For the text-containing cell, return its midpoint in [X, Y] coordinate format. 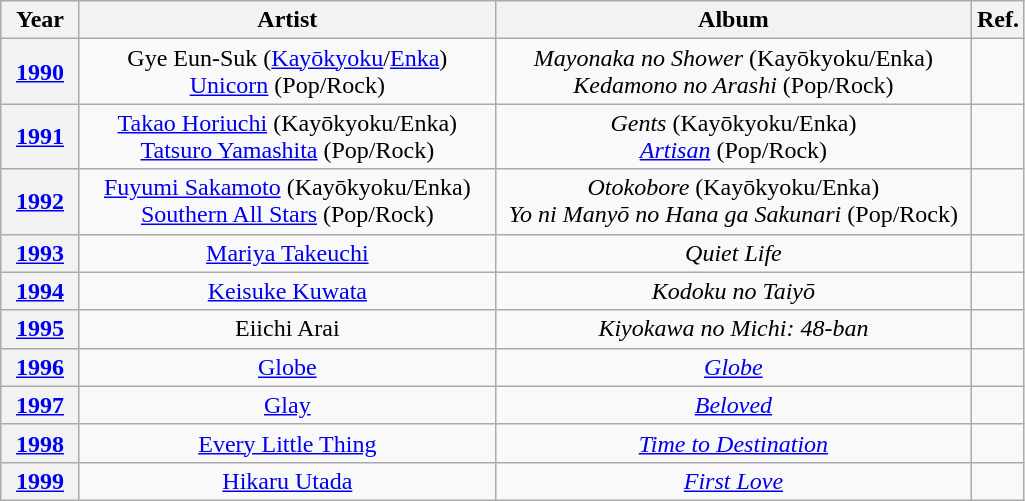
Kodoku no Taiyō [733, 291]
Artist [287, 20]
1997 [40, 405]
First Love [733, 481]
1995 [40, 329]
1996 [40, 367]
Gye Eun-Suk (Kayōkyoku/Enka)Unicorn (Pop/Rock) [287, 72]
Beloved [733, 405]
1993 [40, 253]
Mariya Takeuchi [287, 253]
Time to Destination [733, 443]
Album [733, 20]
Ref. [998, 20]
Eiichi Arai [287, 329]
1992 [40, 202]
Takao Horiuchi (Kayōkyoku/Enka)Tatsuro Yamashita (Pop/Rock) [287, 136]
Keisuke Kuwata [287, 291]
1990 [40, 72]
Glay [287, 405]
Mayonaka no Shower (Kayōkyoku/Enka)Kedamono no Arashi (Pop/Rock) [733, 72]
Year [40, 20]
Otokobore (Kayōkyoku/Enka)Yo ni Manyō no Hana ga Sakunari (Pop/Rock) [733, 202]
Fuyumi Sakamoto (Kayōkyoku/Enka)Southern All Stars (Pop/Rock) [287, 202]
Quiet Life [733, 253]
Every Little Thing [287, 443]
Gents (Kayōkyoku/Enka)Artisan (Pop/Rock) [733, 136]
1999 [40, 481]
1991 [40, 136]
Hikaru Utada [287, 481]
1998 [40, 443]
1994 [40, 291]
Kiyokawa no Michi: 48-ban [733, 329]
